Detect which cell encompasses the target text, then output its [X, Y] center coordinate. 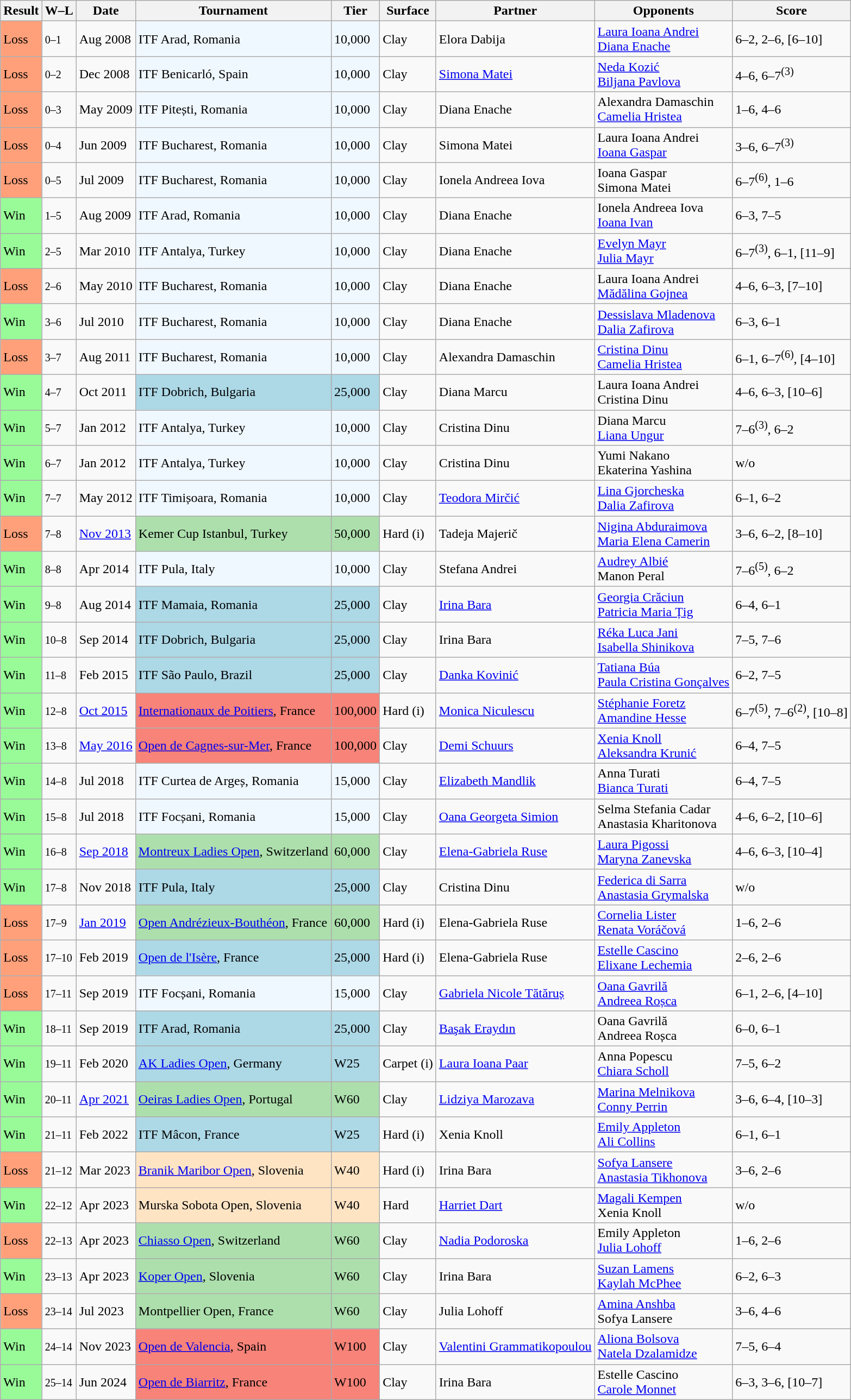
Aug 2008 [105, 39]
4–6, 6–2, [10–6] [792, 816]
Montpellier Open, France [233, 1311]
Suzan Lamens Kaylah McPhee [664, 1276]
ITF Mâcon, France [233, 1134]
Branik Maribor Open, Slovenia [233, 1170]
Open de l'Isère, France [233, 957]
ITF Mamaia, Romania [233, 604]
Montreux Ladies Open, Switzerland [233, 852]
7–5, 7–6 [792, 640]
4–7 [59, 392]
Anna Popescu Chiara Scholl [664, 1064]
Dec 2008 [105, 74]
Murska Sobota Open, Slovenia [233, 1205]
Gabriela Nicole Tătăruș [515, 993]
15–8 [59, 816]
May 2009 [105, 110]
Lina Gjorcheska Dalia Zafirova [664, 499]
Tournament [233, 11]
Open Andrézieux-Bouthéon, France [233, 922]
Surface [408, 11]
Stefana Andrei [515, 569]
16–8 [59, 852]
Nadia Podoroska [515, 1241]
Nov 2018 [105, 887]
3–6, 6–7(3) [792, 145]
0–1 [59, 39]
2–6 [59, 286]
Feb 2015 [105, 675]
Laura Ioana Andrei Ioana Gaspar [664, 145]
Neda Kozić Biljana Pavlova [664, 74]
Feb 2019 [105, 957]
0–5 [59, 180]
Partner [515, 11]
Mar 2010 [105, 251]
May 2010 [105, 286]
Emily Appleton Ali Collins [664, 1134]
Aliona Bolsova Natela Dzalamidze [664, 1346]
6–3, 6–1 [792, 322]
17–11 [59, 993]
Ionela Andreea Iova [515, 180]
Audrey Albié Manon Peral [664, 569]
Date [105, 11]
Nov 2013 [105, 533]
Estelle Cascino Elixane Lechemia [664, 957]
20–11 [59, 1100]
6–1, 2–6, [4–10] [792, 993]
Nov 2023 [105, 1346]
Jun 2024 [105, 1382]
Tier [355, 11]
22–12 [59, 1205]
6–2, 7–5 [792, 675]
Laura Ioana Paar [515, 1064]
Alexandra Damaschin Camelia Hristea [664, 110]
Emily Appleton Julia Lohoff [664, 1241]
Laura Ioana Andrei Mădălina Gojnea [664, 286]
May 2016 [105, 745]
Opponents [664, 11]
ITF Pitești, Romania [233, 110]
Aug 2011 [105, 356]
6–0, 6–1 [792, 1029]
Tatiana Búa Paula Cristina Gonçalves [664, 675]
Tadeja Majerič [515, 533]
Lidziya Marozava [515, 1100]
Jan 2019 [105, 922]
7–7 [59, 499]
2–6, 2–6 [792, 957]
23–14 [59, 1311]
Laura Ioana Andrei Diana Enache [664, 39]
Apr 2014 [105, 569]
May 2012 [105, 499]
ITF São Paulo, Brazil [233, 675]
Diana Marcu Liana Ungur [664, 427]
7–8 [59, 533]
4–6, 6–3, [10–6] [792, 392]
0–4 [59, 145]
Koper Open, Slovenia [233, 1276]
Federica di Sarra Anastasia Grymalska [664, 887]
6–1, 6–7(6), [4–10] [792, 356]
6–1, 6–2 [792, 499]
Xenia Knoll [515, 1134]
4–6, 6–3, [10–4] [792, 852]
Dessislava Mladenova Dalia Zafirova [664, 322]
23–13 [59, 1276]
Aug 2014 [105, 604]
6–2, 6–3 [792, 1276]
3–7 [59, 356]
Elizabeth Mandlik [515, 781]
7–5, 6–2 [792, 1064]
Laura Ioana Andrei Cristina Dinu [664, 392]
3–6, 4–6 [792, 1311]
Oct 2015 [105, 711]
17–9 [59, 922]
Alexandra Damaschin [515, 356]
6–3, 3–6, [10–7] [792, 1382]
Carpet (i) [408, 1064]
13–8 [59, 745]
3–6, 6–4, [10–3] [792, 1100]
0–3 [59, 110]
4–6, 6–3, [7–10] [792, 286]
Sep 2018 [105, 852]
Jul 2023 [105, 1311]
Aug 2009 [105, 215]
6–7(6), 1–6 [792, 180]
Xenia Knoll Aleksandra Krunić [664, 745]
Réka Luca Jani Isabella Shinikova [664, 640]
6–7 [59, 463]
Internationaux de Poitiers, France [233, 711]
Harriet Dart [515, 1205]
10–8 [59, 640]
Open de Cagnes-sur-Mer, France [233, 745]
W–L [59, 11]
Result [21, 11]
3–6, 6–2, [8–10] [792, 533]
Ionela Andreea Iova Ioana Ivan [664, 215]
50,000 [355, 533]
Julia Lohoff [515, 1311]
Jul 2009 [105, 180]
12–8 [59, 711]
Oeiras Ladies Open, Portugal [233, 1100]
Sofya Lansere Anastasia Tikhonova [664, 1170]
Oct 2011 [105, 392]
Laura Pigossi Maryna Zanevska [664, 852]
6–1, 6–1 [792, 1134]
ITF Benicarló, Spain [233, 74]
7–5, 6–4 [792, 1346]
3–6, 2–6 [792, 1170]
6–7(3), 6–1, [11–9] [792, 251]
Marina Melnikova Conny Perrin [664, 1100]
Stéphanie Foretz Amandine Hesse [664, 711]
Monica Niculescu [515, 711]
17–8 [59, 887]
Apr 2021 [105, 1100]
Georgia Crăciun Patricia Maria Țig [664, 604]
ITF Curtea de Argeș, Romania [233, 781]
Feb 2022 [105, 1134]
21–11 [59, 1134]
Open de Biarritz, France [233, 1382]
8–8 [59, 569]
24–14 [59, 1346]
Diana Marcu [515, 392]
7–6(5), 6–2 [792, 569]
Score [792, 11]
Elora Dabija [515, 39]
Anna Turati Bianca Turati [664, 781]
Kemer Cup Istanbul, Turkey [233, 533]
Estelle Cascino Carole Monnet [664, 1382]
5–7 [59, 427]
Jul 2010 [105, 322]
0–2 [59, 74]
11–8 [59, 675]
Nigina Abduraimova Maria Elena Camerin [664, 533]
Magali Kempen Xenia Knoll [664, 1205]
1–5 [59, 215]
Oana Georgeta Simion [515, 816]
17–10 [59, 957]
AK Ladies Open, Germany [233, 1064]
6–7(5), 7–6(2), [10–8] [792, 711]
Sep 2014 [105, 640]
1–6, 4–6 [792, 110]
22–13 [59, 1241]
3–6 [59, 322]
Amina Anshba Sofya Lansere [664, 1311]
Mar 2023 [105, 1170]
9–8 [59, 604]
Selma Stefania Cadar Anastasia Kharitonova [664, 816]
21–12 [59, 1170]
18–11 [59, 1029]
Cristina Dinu Camelia Hristea [664, 356]
7–6(3), 6–2 [792, 427]
6–2, 2–6, [6–10] [792, 39]
Teodora Mirčić [515, 499]
Ioana Gaspar Simona Matei [664, 180]
Open de Valencia, Spain [233, 1346]
2–5 [59, 251]
Jun 2009 [105, 145]
Evelyn Mayr Julia Mayr [664, 251]
Danka Kovinić [515, 675]
Demi Schuurs [515, 745]
6–4, 6–1 [792, 604]
Feb 2020 [105, 1064]
19–11 [59, 1064]
4–6, 6–7(3) [792, 74]
Yumi Nakano Ekaterina Yashina [664, 463]
Hard [408, 1205]
Cornelia Lister Renata Voráčová [664, 922]
Başak Eraydın [515, 1029]
6–3, 7–5 [792, 215]
14–8 [59, 781]
ITF Timișoara, Romania [233, 499]
Valentini Grammatikopoulou [515, 1346]
25–14 [59, 1382]
Chiasso Open, Switzerland [233, 1241]
